Detect which cell encompasses the target text, then output its (X, Y) center coordinate. 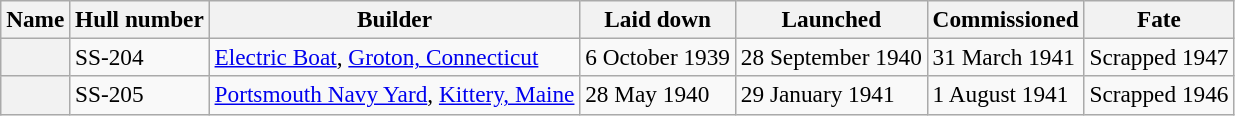
Builder (394, 19)
Scrapped 1946 (1159, 95)
31 March 1941 (1006, 57)
Commissioned (1006, 19)
1 August 1941 (1006, 95)
29 January 1941 (831, 95)
Hull number (140, 19)
Name (36, 19)
Portsmouth Navy Yard, Kittery, Maine (394, 95)
SS-205 (140, 95)
Laid down (658, 19)
28 September 1940 (831, 57)
Electric Boat, Groton, Connecticut (394, 57)
SS-204 (140, 57)
Fate (1159, 19)
6 October 1939 (658, 57)
Scrapped 1947 (1159, 57)
Launched (831, 19)
28 May 1940 (658, 95)
